Search for the cell housing the specified text and yield its [X, Y] center coordinate. 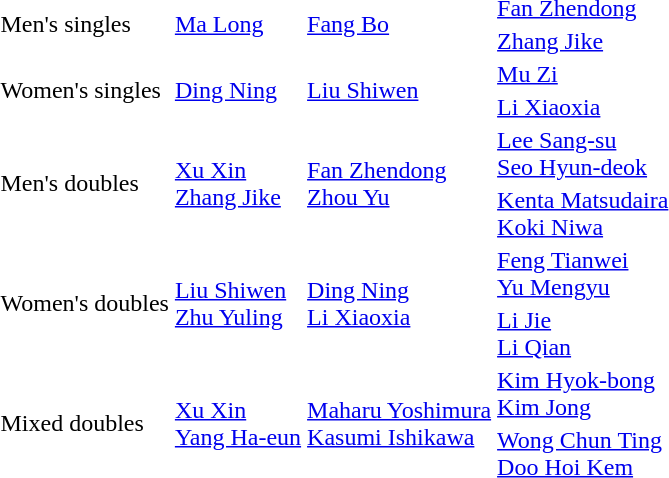
Liu Shiwen [400, 90]
Ding Ning Li Xiaoxia [400, 304]
Liu Shiwen Zhu Yuling [238, 304]
Ding Ning [238, 90]
Fan Zhendong Zhou Yu [400, 184]
Xu Xin Zhang Jike [238, 184]
